Find where the given text appears and provide that cell's center as [X, Y] coordinate. 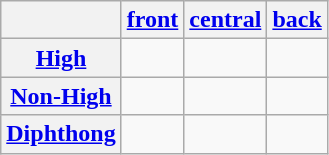
Diphthong [61, 134]
High [61, 58]
Non-High [61, 96]
back [297, 20]
central [226, 20]
front [152, 20]
